Output the [X, Y] coordinate of the center of the cell containing the given text.  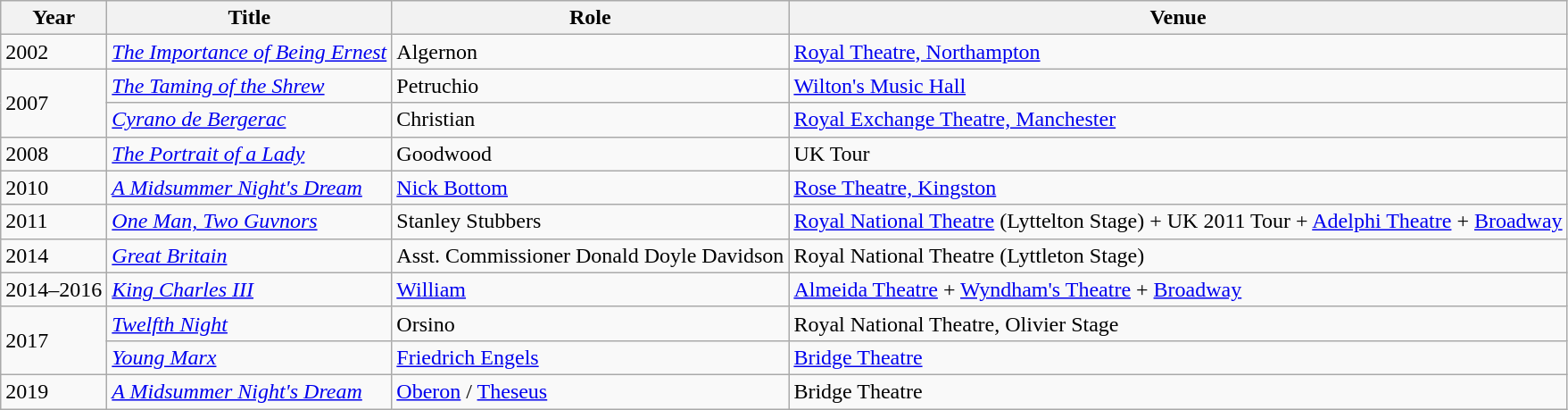
Rose Theatre, Kingston [1178, 188]
2014 [54, 255]
Goodwood [591, 154]
Great Britain [250, 255]
2019 [54, 391]
2010 [54, 188]
Royal National Theatre, Olivier Stage [1178, 323]
Young Marx [250, 357]
Algernon [591, 52]
2014–2016 [54, 289]
The Importance of Being Ernest [250, 52]
Cyrano de Bergerac [250, 120]
Almeida Theatre + Wyndham's Theatre + Broadway [1178, 289]
UK Tour [1178, 154]
Title [250, 18]
Oberon / Theseus [591, 391]
2002 [54, 52]
Christian [591, 120]
Role [591, 18]
The Taming of the Shrew [250, 86]
Orsino [591, 323]
Royal Theatre, Northampton [1178, 52]
Twelfth Night [250, 323]
Venue [1178, 18]
Petruchio [591, 86]
2017 [54, 340]
Friedrich Engels [591, 357]
William [591, 289]
Stanley Stubbers [591, 222]
Royal Exchange Theatre, Manchester [1178, 120]
Asst. Commissioner Donald Doyle Davidson [591, 255]
One Man, Two Guvnors [250, 222]
Royal National Theatre (Lyttelton Stage) + UK 2011 Tour + Adelphi Theatre + Broadway [1178, 222]
The Portrait of a Lady [250, 154]
Nick Bottom [591, 188]
2011 [54, 222]
Royal National Theatre (Lyttleton Stage) [1178, 255]
2008 [54, 154]
Wilton's Music Hall [1178, 86]
Year [54, 18]
2007 [54, 103]
King Charles III [250, 289]
